For the text-containing cell, return its midpoint in (X, Y) coordinate format. 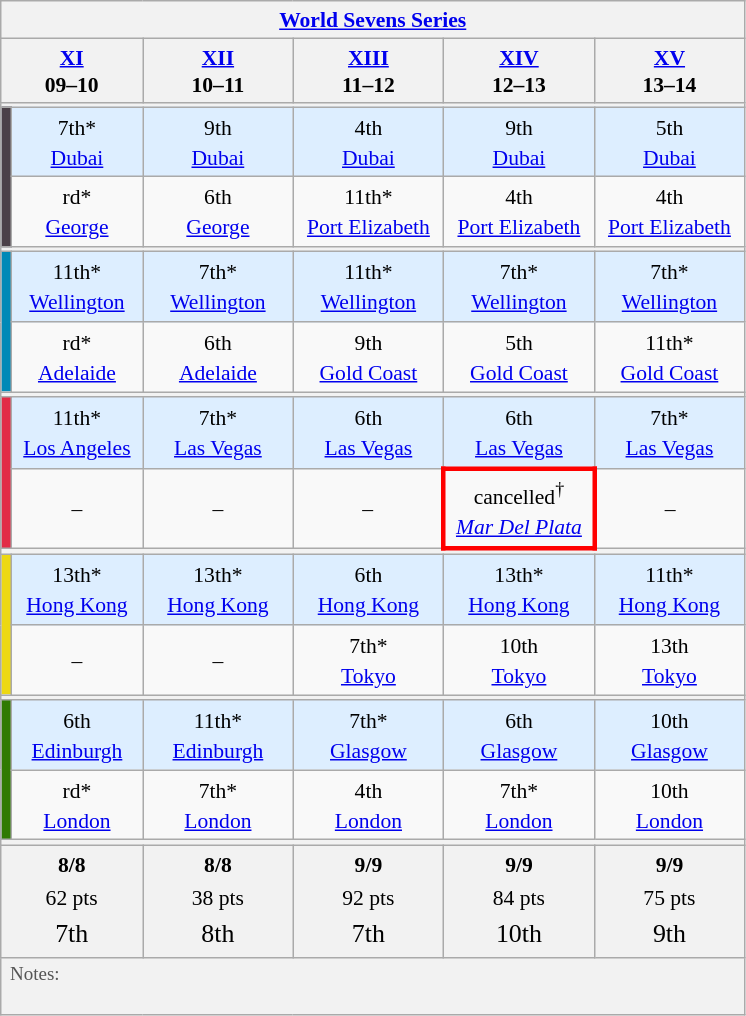
9/9 92 pts 7th (368, 902)
XV13–14 (670, 70)
11th* Gold Coast (670, 357)
rd* George (76, 212)
XIV12–13 (520, 70)
8/8 38 pts 8th (218, 902)
6th Glasgow (520, 735)
5th Gold Coast (520, 357)
8/8 62 pts7th (72, 902)
13th Tokyo (670, 660)
10th Tokyo (520, 660)
10th London (670, 805)
6th Edinburgh (76, 735)
4th London (368, 805)
7th* Dubai (76, 142)
11th* Edinburgh (218, 735)
9/9 75 pts 9th (670, 902)
7th* Tokyo (368, 660)
5th Dubai (670, 142)
6th Adelaide (218, 357)
6th Hong Kong (368, 590)
7th* Glasgow (368, 735)
9th Gold Coast (368, 357)
11th* Los Angeles (76, 433)
9/9 84 pts 10th (520, 902)
cancelled† Mar Del Plata (520, 509)
XIII11–12 (368, 70)
rd* London (76, 805)
Notes: (373, 988)
6th George (218, 212)
XII10–11 (218, 70)
11th* Port Elizabeth (368, 212)
11th* Hong Kong (670, 590)
10th Glasgow (670, 735)
4th Dubai (368, 142)
XI09–10 (72, 70)
rd* Adelaide (76, 357)
World Sevens Series (373, 20)
